Detect which cell encompasses the target text, then output its [x, y] center coordinate. 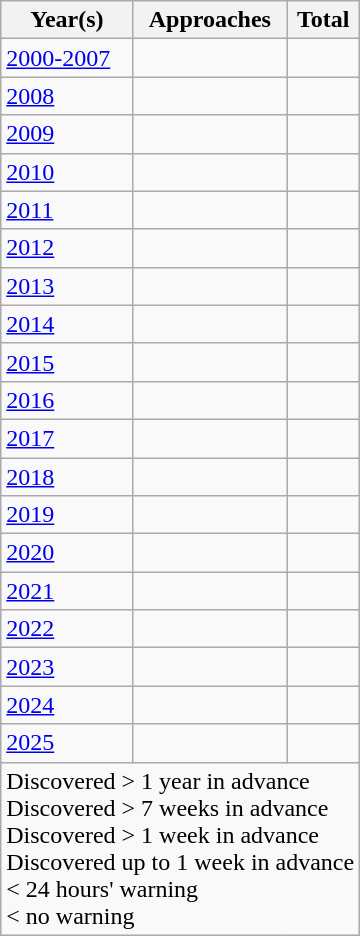
2010 [67, 172]
2009 [67, 134]
2019 [67, 515]
2020 [67, 553]
2015 [67, 362]
Year(s) [67, 20]
2013 [67, 286]
2023 [67, 667]
2000-2007 [67, 58]
Total [324, 20]
2008 [67, 96]
2016 [67, 400]
2025 [67, 743]
2012 [67, 248]
2022 [67, 629]
2024 [67, 705]
2018 [67, 477]
Approaches [210, 20]
2017 [67, 438]
2014 [67, 324]
2021 [67, 591]
2011 [67, 210]
